Output the (x, y) coordinate of the center of the cell containing the given text.  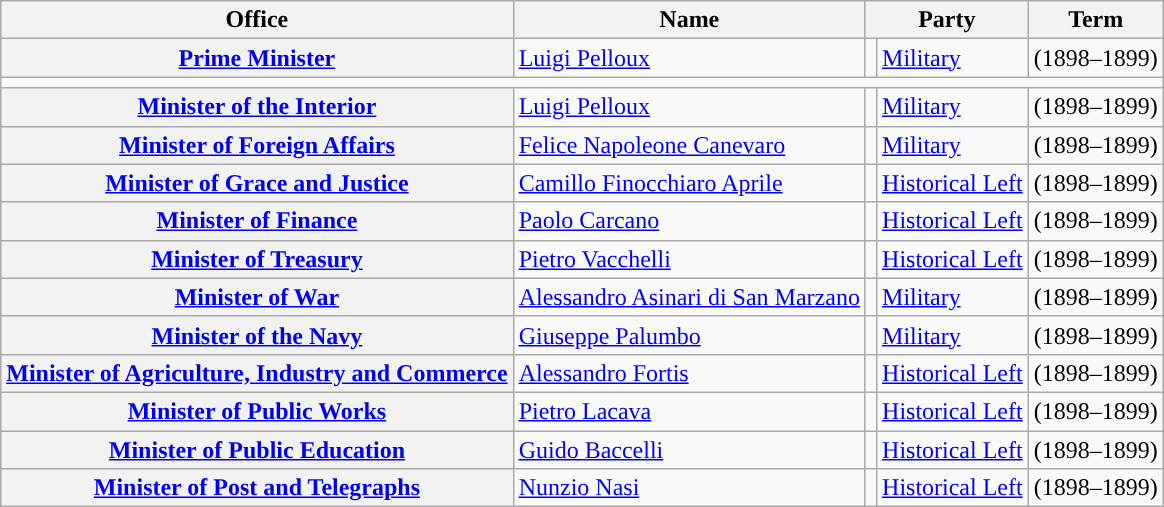
Guido Baccelli (689, 449)
Minister of the Navy (257, 335)
Office (257, 20)
Paolo Carcano (689, 221)
Felice Napoleone Canevaro (689, 145)
Alessandro Fortis (689, 373)
Camillo Finocchiaro Aprile (689, 183)
Giuseppe Palumbo (689, 335)
Minister of Grace and Justice (257, 183)
Nunzio Nasi (689, 488)
Minister of War (257, 297)
Alessandro Asinari di San Marzano (689, 297)
Name (689, 20)
Minister of Foreign Affairs (257, 145)
Term (1096, 20)
Pietro Lacava (689, 411)
Party (946, 20)
Minister of Public Education (257, 449)
Minister of Agriculture, Industry and Commerce (257, 373)
Pietro Vacchelli (689, 259)
Minister of Finance (257, 221)
Minister of Public Works (257, 411)
Minister of Treasury (257, 259)
Minister of the Interior (257, 107)
Minister of Post and Telegraphs (257, 488)
Prime Minister (257, 58)
